Return (x, y) of the center of cell containing provided text 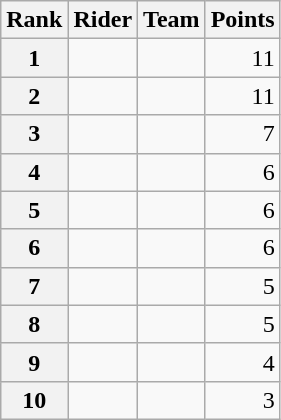
Rider (103, 20)
9 (34, 362)
Team (172, 20)
10 (34, 400)
8 (34, 324)
Rank (34, 20)
2 (34, 96)
Points (242, 20)
1 (34, 58)
